Return (X, Y) of the center of cell containing provided text 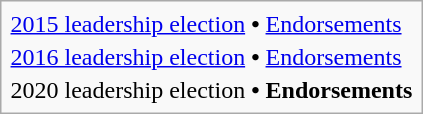
2020 leadership election • Endorsements (212, 90)
2016 leadership election • Endorsements (212, 57)
2015 leadership election • Endorsements (212, 24)
